From the cell containing the given text, extract its center point as (x, y) coordinate. 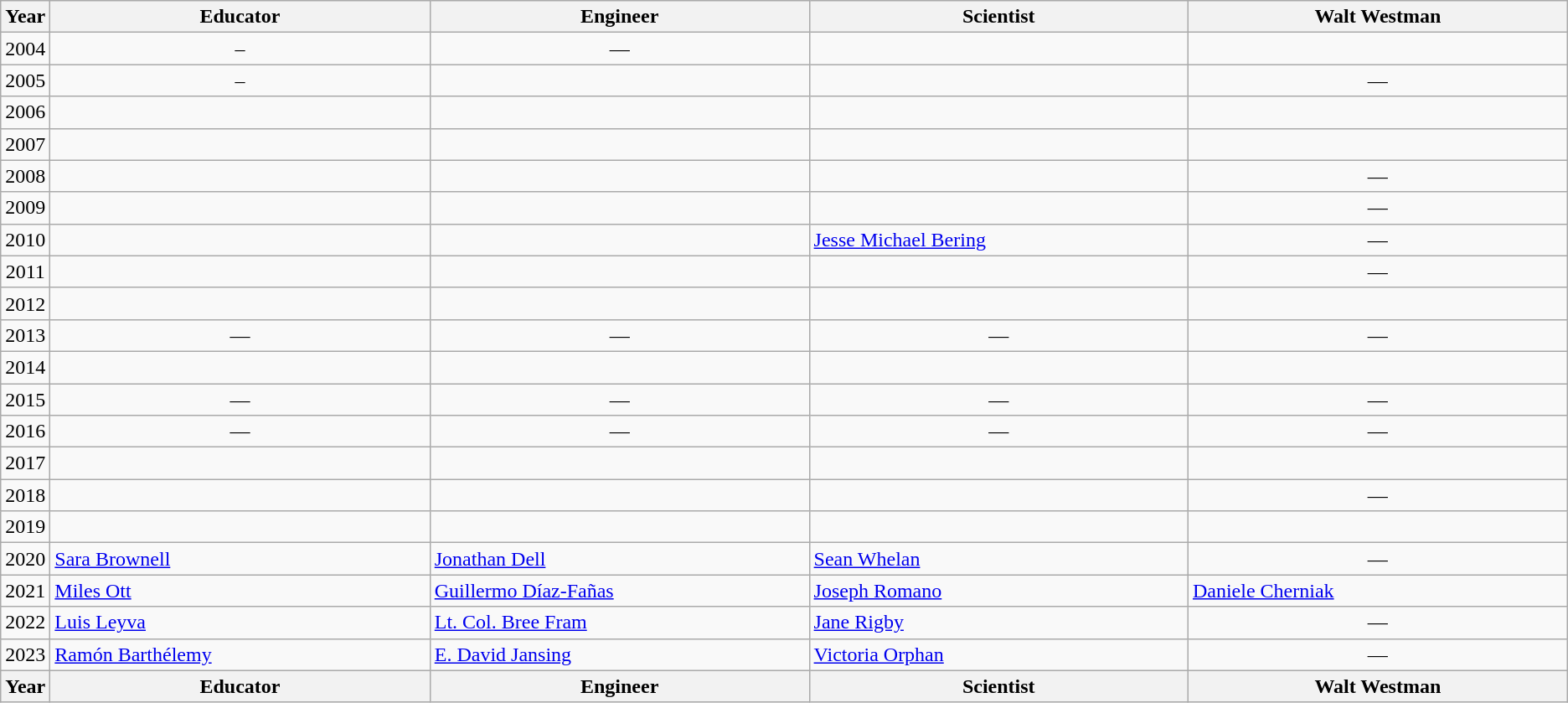
2021 (25, 591)
Victoria Orphan (998, 654)
2008 (25, 176)
2018 (25, 495)
2007 (25, 144)
2005 (25, 80)
Joseph Romano (998, 591)
Jane Rigby (998, 623)
2009 (25, 208)
2006 (25, 112)
2014 (25, 367)
2020 (25, 559)
2011 (25, 271)
2015 (25, 400)
2010 (25, 240)
Miles Ott (240, 591)
Ramón Barthélemy (240, 654)
Sara Brownell (240, 559)
E. David Jansing (620, 654)
2013 (25, 335)
2017 (25, 463)
Lt. Col. Bree Fram (620, 623)
2016 (25, 432)
Guillermo Díaz-Fañas (620, 591)
2012 (25, 303)
Jesse Michael Bering (998, 240)
2022 (25, 623)
Daniele Cherniak (1377, 591)
2019 (25, 527)
Jonathan Dell (620, 559)
Luis Leyva (240, 623)
2004 (25, 49)
Sean Whelan (998, 559)
2023 (25, 654)
